For the text-containing cell, return its midpoint in [X, Y] coordinate format. 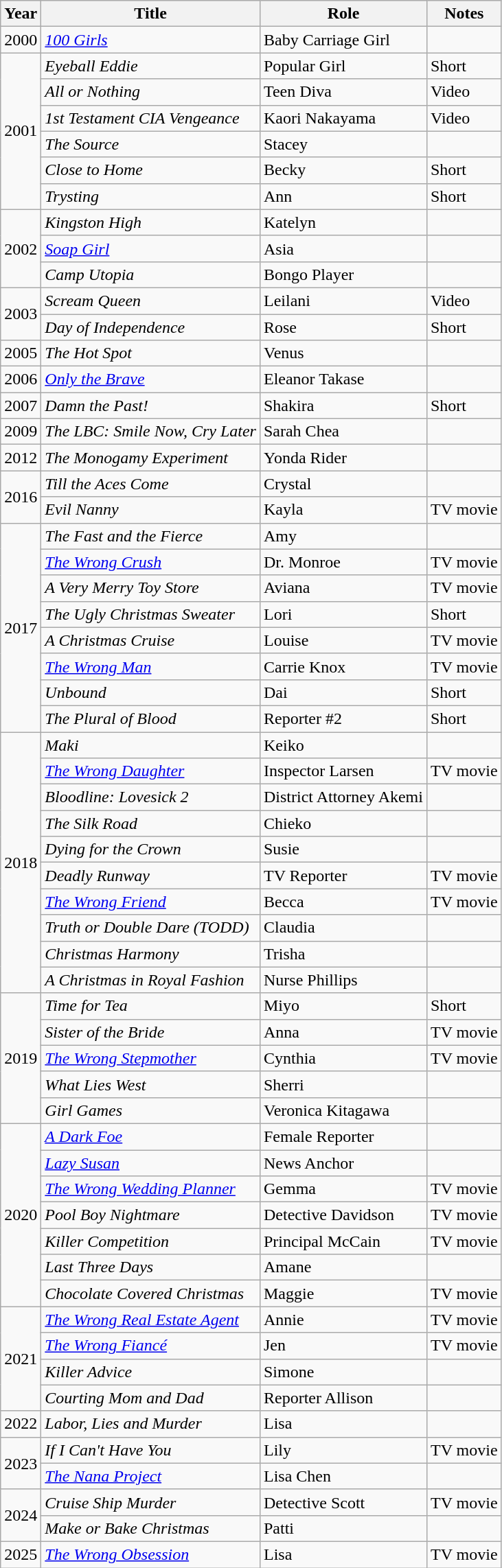
Sister of the Bride [151, 1032]
Cynthia [343, 1058]
Eyeball Eddie [151, 66]
The Source [151, 144]
2012 [21, 458]
The Wrong Man [151, 666]
Jen [343, 1346]
2021 [21, 1359]
Detective Davidson [343, 1215]
Yonda Rider [343, 458]
Pool Boy Nightmare [151, 1215]
2024 [21, 1515]
The Wrong Wedding Planner [151, 1189]
The Monogamy Experiment [151, 458]
The Wrong Daughter [151, 771]
Bongo Player [343, 274]
News Anchor [343, 1163]
The Wrong Friend [151, 902]
Anna [343, 1032]
Soap Girl [151, 248]
The LBC: Smile Now, Cry Later [151, 432]
Girl Games [151, 1110]
Only the Brave [151, 379]
The Wrong Real Estate Agent [151, 1320]
Kayla [343, 510]
Popular Girl [343, 66]
What Lies West [151, 1084]
Lazy Susan [151, 1163]
Amane [343, 1267]
Sherri [343, 1084]
2020 [21, 1215]
Christmas Harmony [151, 954]
2006 [21, 379]
Venus [343, 353]
Amy [343, 536]
Scream Queen [151, 301]
The Nana Project [151, 1476]
Lori [343, 614]
If I Can't Have You [151, 1450]
2018 [21, 862]
Maki [151, 745]
All or Nothing [151, 92]
Eleanor Takase [343, 379]
Damn the Past! [151, 406]
Asia [343, 248]
Shakira [343, 406]
The Fast and the Fierce [151, 536]
Last Three Days [151, 1267]
2001 [21, 131]
2019 [21, 1058]
Courting Mom and Dad [151, 1398]
Veronica Kitagawa [343, 1110]
2022 [21, 1424]
Simone [343, 1372]
Susie [343, 850]
Teen Diva [343, 92]
Detective Scott [343, 1502]
Camp Utopia [151, 274]
2025 [21, 1554]
Lily [343, 1450]
The Hot Spot [151, 353]
Baby Carriage Girl [343, 40]
The Silk Road [151, 823]
Inspector Larsen [343, 771]
A Christmas Cruise [151, 640]
Aviana [343, 588]
Killer Advice [151, 1372]
Lisa Chen [343, 1476]
A Very Merry Toy Store [151, 588]
Becky [343, 170]
Crystal [343, 484]
Female Reporter [343, 1136]
Dying for the Crown [151, 850]
2023 [21, 1463]
District Attorney Akemi [343, 797]
Katelyn [343, 222]
Louise [343, 640]
Notes [464, 14]
2007 [21, 406]
Dr. Monroe [343, 562]
The Wrong Obsession [151, 1554]
Annie [343, 1320]
Labor, Lies and Murder [151, 1424]
The Wrong Fiancé [151, 1346]
Truth or Double Dare (TODD) [151, 928]
Maggie [343, 1294]
Stacey [343, 144]
Evil Nanny [151, 510]
Cruise Ship Murder [151, 1502]
Year [21, 14]
Unbound [151, 692]
Claudia [343, 928]
2016 [21, 497]
2003 [21, 314]
Bloodline: Lovesick 2 [151, 797]
Trysting [151, 196]
Killer Competition [151, 1241]
Sarah Chea [343, 432]
Reporter #2 [343, 718]
Chieko [343, 823]
1st Testament CIA Vengeance [151, 118]
Leilani [343, 301]
Keiko [343, 745]
A Dark Foe [151, 1136]
Dai [343, 692]
Trisha [343, 954]
Reporter Allison [343, 1398]
Rose [343, 327]
Kaori Nakayama [343, 118]
2000 [21, 40]
100 Girls [151, 40]
2017 [21, 627]
Gemma [343, 1189]
The Wrong Stepmother [151, 1058]
Ann [343, 196]
Title [151, 14]
Make or Bake Christmas [151, 1528]
2002 [21, 248]
Carrie Knox [343, 666]
Chocolate Covered Christmas [151, 1294]
Patti [343, 1528]
Miyo [343, 1006]
The Ugly Christmas Sweater [151, 614]
Time for Tea [151, 1006]
Day of Independence [151, 327]
The Wrong Crush [151, 562]
Principal McCain [343, 1241]
Becca [343, 902]
Nurse Phillips [343, 980]
2009 [21, 432]
The Plural of Blood [151, 718]
Deadly Runway [151, 876]
A Christmas in Royal Fashion [151, 980]
TV Reporter [343, 876]
Close to Home [151, 170]
Kingston High [151, 222]
2005 [21, 353]
Role [343, 14]
Till the Aces Come [151, 484]
